Determine the (x, y) coordinate at the center of the cell enclosing the given text.  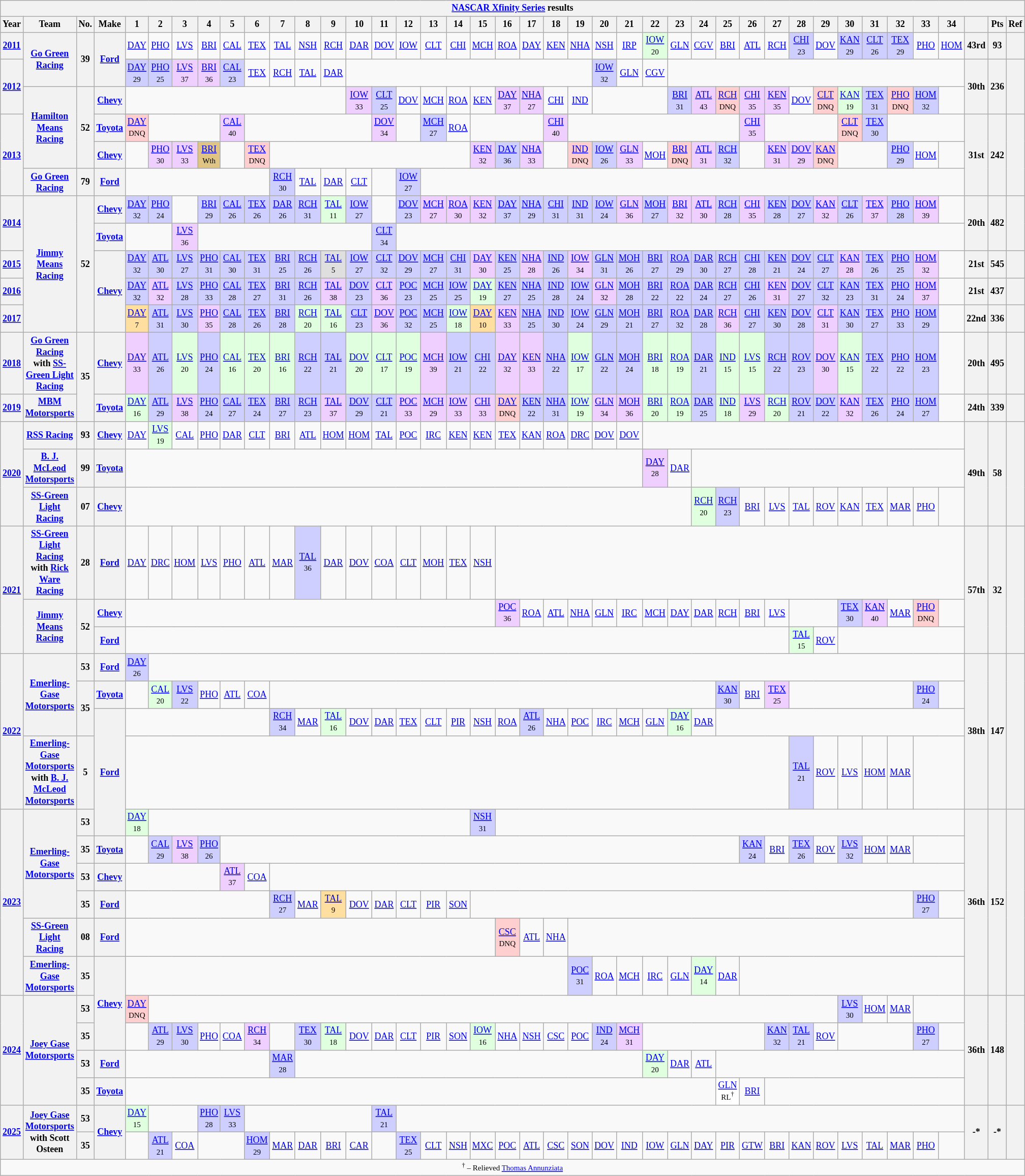
IND24 (605, 1037)
437 (998, 291)
Pts (998, 24)
RCHDNQ (728, 100)
2012 (12, 86)
TAL38 (334, 291)
26 (752, 24)
LVS29 (752, 408)
339 (998, 408)
DAY15 (137, 1119)
GLN33 (629, 155)
POC32 (408, 319)
RCH32 (728, 155)
2014 (12, 223)
79 (85, 182)
BRI20 (655, 408)
15 (483, 24)
RSS Racing (50, 435)
IOW21 (459, 363)
CHI27 (752, 319)
BRI16 (283, 363)
BRI28 (283, 319)
MAR28 (283, 1064)
GLN29 (605, 319)
KEN28 (777, 210)
IOW18 (459, 319)
DAR26 (283, 210)
CHI22 (483, 363)
4 (209, 24)
KAN19 (850, 100)
CLT21 (384, 408)
GLN22 (605, 363)
336 (998, 319)
ROA30 (459, 210)
Hamilton Means Racing (50, 127)
KEN25 (507, 264)
DAY18 (137, 822)
PHO31 (209, 264)
NHA28 (532, 264)
482 (998, 223)
KEN27 (507, 291)
2021 (12, 590)
No. (85, 24)
BRI22 (655, 291)
22 (655, 24)
148 (998, 1050)
19 (580, 24)
HOM39 (926, 210)
PHO26 (209, 850)
CAL27 (232, 408)
17 (532, 24)
ATL21 (160, 1146)
DAR21 (704, 363)
BRI32 (680, 210)
IND15 (728, 363)
152 (998, 902)
LVS32 (850, 850)
DAY10 (483, 319)
23 (680, 24)
DAR24 (704, 291)
INDDNQ (580, 155)
BRI29 (209, 210)
DOV28 (801, 319)
GLN32 (605, 291)
TAL36 (308, 563)
LVS37 (185, 73)
2024 (12, 1050)
Ref (1015, 24)
POC36 (507, 613)
MOH24 (629, 363)
DAR28 (704, 319)
29 (826, 24)
PHO22 (900, 363)
DOV34 (384, 128)
PHO30 (160, 155)
DAY20 (655, 1064)
DAY19 (483, 291)
TEX22 (875, 363)
TEX24 (257, 408)
CLT25 (384, 100)
HOM37 (926, 291)
TAL37 (334, 408)
8 (308, 24)
NHA27 (532, 100)
CAL23 (232, 73)
13 (433, 24)
CSCDNQ (507, 937)
DAY30 (483, 264)
RCH30 (283, 182)
NHA33 (532, 155)
KANDNQ (826, 155)
Make (110, 24)
TAL5 (334, 264)
HOM23 (926, 363)
33 (926, 24)
† – Relieved Thomas Annunziata (512, 1168)
CAL16 (232, 363)
IOW32 (605, 73)
43rd (976, 46)
NSH31 (483, 822)
CAL40 (232, 128)
3 (185, 24)
IOW25 (459, 291)
TEX37 (875, 210)
DAY33 (137, 363)
IRP (629, 46)
NHA22 (556, 363)
POC31 (580, 976)
18 (556, 24)
CAL26 (232, 210)
30 (850, 24)
DAY14 (704, 976)
DOV22 (826, 408)
2022 (12, 731)
Go Green Racing with SS-Green Light Racing (50, 363)
30th (976, 86)
38th (976, 731)
IND31 (580, 210)
7 (283, 24)
MOH21 (629, 319)
2 (160, 24)
MBM Motorsports (50, 408)
IOW26 (605, 155)
PHO29 (900, 155)
39 (85, 59)
CAL30 (232, 264)
BRI25 (283, 264)
2023 (12, 902)
147 (998, 731)
PHO35 (209, 319)
TEX29 (900, 46)
GLN31 (605, 264)
ROA22 (680, 291)
Joey Gase Motorsports (50, 1050)
16 (507, 24)
2019 (12, 408)
DAR30 (704, 264)
DOV24 (801, 264)
2016 (12, 291)
IND28 (556, 291)
11 (384, 24)
08 (85, 937)
CAL20 (160, 695)
DAY29 (137, 73)
MCH39 (433, 363)
545 (998, 264)
Year (12, 24)
GLN36 (629, 210)
SS-Green Light Racing with Rick Ware Racing (50, 563)
IND30 (556, 319)
14 (459, 24)
24th (976, 408)
LVS22 (185, 695)
2017 (12, 319)
IND18 (728, 408)
KEN35 (777, 100)
DAY36 (507, 155)
RCH28 (728, 210)
NHA31 (556, 408)
LVS19 (160, 435)
KEN30 (777, 319)
ROV23 (801, 363)
2025 (12, 1132)
MOH26 (629, 264)
31 (875, 24)
ATL32 (160, 291)
KEN21 (777, 264)
IOW34 (580, 264)
TAL18 (334, 1037)
POC33 (408, 408)
CLT17 (384, 363)
ROV21 (801, 408)
2013 (12, 155)
CHI23 (801, 46)
POC19 (408, 363)
GTW (752, 1146)
ROA32 (680, 319)
24 (704, 24)
49th (976, 474)
TEX20 (257, 363)
2011 (12, 46)
58 (998, 474)
IOW16 (483, 1037)
2018 (12, 363)
LVS36 (185, 237)
CHI26 (752, 291)
TAL15 (801, 640)
DOV36 (384, 319)
MXC (483, 1146)
NHA29 (532, 210)
IOW19 (580, 408)
CLT31 (826, 319)
Team (50, 24)
1 (137, 24)
20 (605, 24)
KAN28 (850, 264)
CHI28 (752, 264)
IOW20 (655, 46)
MCH29 (433, 408)
LVS15 (752, 363)
ATL43 (704, 100)
99 (85, 468)
DAY7 (137, 319)
9 (334, 24)
GLNRL† (728, 1091)
TAL11 (334, 210)
POC23 (408, 291)
27 (777, 24)
RCH36 (728, 319)
Emerling-Gase Motorsports with B. J. McLeod Motorsports (50, 772)
31st (976, 155)
DOV20 (359, 363)
57th (976, 590)
MOH36 (629, 408)
NASCAR Xfinity Series results (512, 8)
IOW17 (580, 363)
HOM27 (926, 408)
KEN22 (532, 408)
KAN15 (850, 363)
TAL9 (334, 904)
KAN40 (875, 613)
CHI33 (483, 408)
25 (728, 24)
242 (998, 155)
CHI40 (556, 128)
B. J. McLeod Motorsports (50, 468)
KAN24 (752, 850)
GLN34 (605, 408)
LVS28 (185, 291)
MOH27 (655, 210)
Joey Gase Motorsports with Scott Osteen (50, 1132)
07 (85, 507)
DAY28 (655, 468)
IND26 (556, 264)
MOH28 (629, 291)
CLT27 (826, 264)
BRI36 (209, 73)
34 (952, 24)
CAR (359, 1146)
KAN29 (850, 46)
CAL29 (160, 850)
CLT23 (359, 319)
TEXDNQ (257, 155)
12 (408, 24)
236 (998, 86)
BRIDNQ (680, 155)
MCH31 (629, 1037)
ATL37 (232, 877)
LVS20 (185, 363)
DAY26 (137, 667)
RCH31 (308, 210)
2020 (12, 474)
10 (359, 24)
495 (998, 363)
CLT36 (384, 291)
2015 (12, 264)
6 (257, 24)
21 (629, 24)
22nd (976, 319)
BRIWth (209, 155)
ROA29 (680, 264)
BRI18 (655, 363)
DOV30 (826, 363)
LVS27 (185, 264)
CLT34 (384, 237)
KAN23 (850, 291)
DAR25 (704, 408)
